Return [x, y] of the center of cell containing provided text 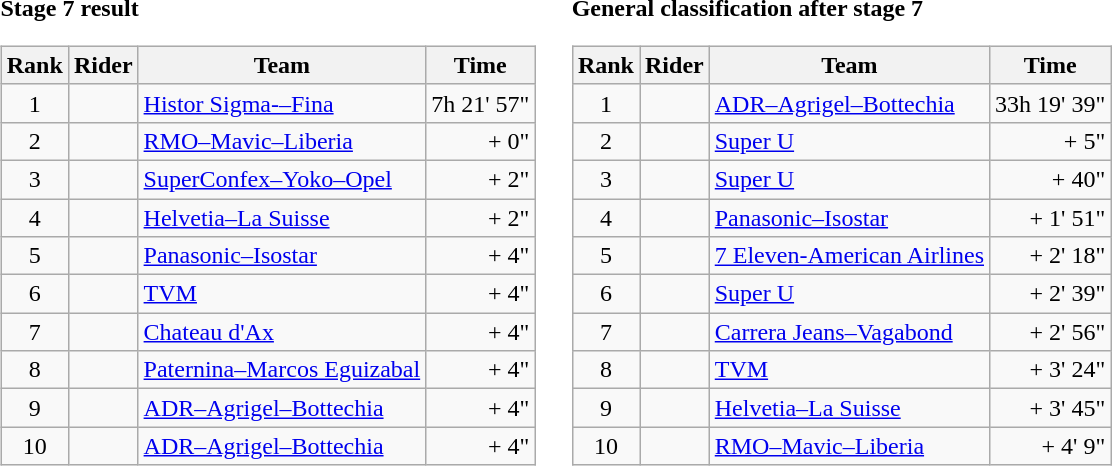
+ 3' 45" [1050, 408]
Chateau d'Ax [282, 332]
7h 21' 57" [480, 103]
+ 1' 51" [1050, 217]
33h 19' 39" [1050, 103]
+ 2' 56" [1050, 332]
+ 4' 9" [1050, 446]
+ 0" [480, 141]
SuperConfex–Yoko–Opel [282, 179]
Histor Sigma-–Fina [282, 103]
7 Eleven-American Airlines [849, 256]
+ 40" [1050, 179]
+ 5" [1050, 141]
Carrera Jeans–Vagabond [849, 332]
+ 3' 24" [1050, 370]
+ 2' 39" [1050, 294]
+ 2' 18" [1050, 256]
Paternina–Marcos Eguizabal [282, 370]
